For the text-containing cell, return its midpoint in (x, y) coordinate format. 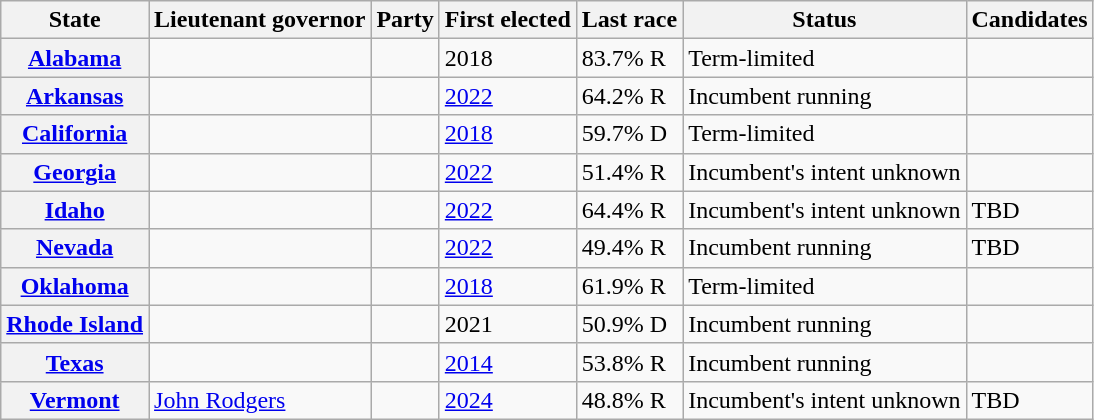
64.2% R (629, 96)
49.4% R (629, 248)
48.8% R (629, 400)
Party (405, 20)
83.7% R (629, 58)
Lieutenant governor (260, 20)
Alabama (75, 58)
53.8% R (629, 362)
50.9% D (629, 324)
Georgia (75, 172)
Rhode Island (75, 324)
Status (824, 20)
Candidates (1030, 20)
64.4% R (629, 210)
State (75, 20)
2021 (508, 324)
Vermont (75, 400)
California (75, 134)
59.7% D (629, 134)
61.9% R (629, 286)
Last race (629, 20)
2014 (508, 362)
51.4% R (629, 172)
Arkansas (75, 96)
Idaho (75, 210)
2024 (508, 400)
Oklahoma (75, 286)
Texas (75, 362)
John Rodgers (260, 400)
Nevada (75, 248)
First elected (508, 20)
